Capture the cell that displays the provided text and extract its (X, Y) central coordinate. 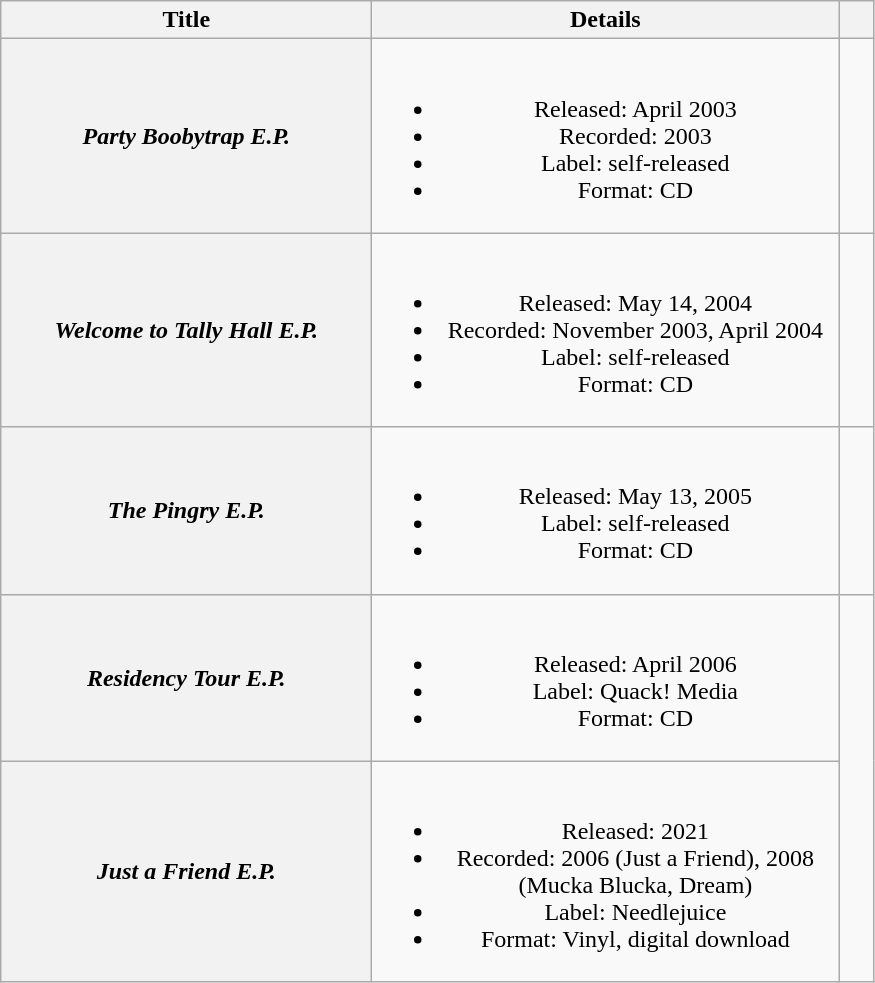
Released: April 2006Label: Quack! MediaFormat: CD (606, 678)
Released: May 13, 2005Label: self-releasedFormat: CD (606, 510)
Released: April 2003Recorded: 2003Label: self-releasedFormat: CD (606, 136)
Title (186, 20)
Released: May 14, 2004Recorded: November 2003, April 2004Label: self-releasedFormat: CD (606, 330)
Details (606, 20)
The Pingry E.P. (186, 510)
Residency Tour E.P. (186, 678)
Released: 2021Recorded: 2006 (Just a Friend), 2008 (Mucka Blucka, Dream)Label: NeedlejuiceFormat: Vinyl, digital download (606, 872)
Just a Friend E.P. (186, 872)
Welcome to Tally Hall E.P. (186, 330)
Party Boobytrap E.P. (186, 136)
